Search for the cell housing the specified text and yield its [x, y] center coordinate. 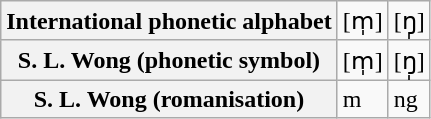
ng [409, 99]
S. L. Wong (romanisation) [169, 99]
International phonetic alphabet [169, 21]
m [362, 99]
S. L. Wong (phonetic symbol) [169, 60]
